Identify which cell holds the provided text, then report its (X, Y) central coordinate. 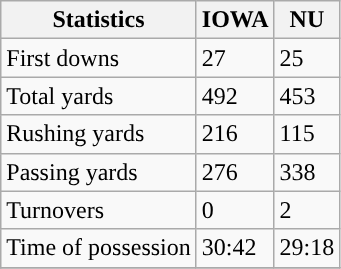
IOWA (235, 20)
Statistics (99, 20)
338 (307, 172)
115 (307, 134)
Turnovers (99, 210)
2 (307, 210)
27 (235, 58)
First downs (99, 58)
Total yards (99, 96)
NU (307, 20)
Rushing yards (99, 134)
276 (235, 172)
492 (235, 96)
Passing yards (99, 172)
216 (235, 134)
25 (307, 58)
30:42 (235, 248)
453 (307, 96)
29:18 (307, 248)
0 (235, 210)
Time of possession (99, 248)
